Capture the cell that displays the provided text and extract its [X, Y] central coordinate. 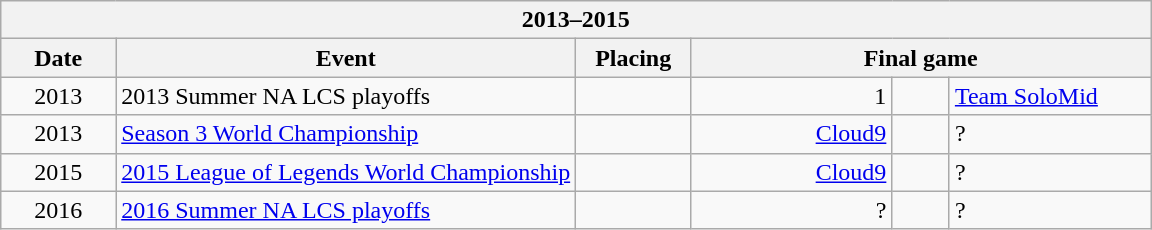
Date [58, 58]
Final game [921, 58]
2015 League of Legends World Championship [346, 172]
Season 3 World Championship [346, 134]
1 [792, 96]
Placing [634, 58]
Event [346, 58]
Team SoloMid [1050, 96]
2013–2015 [576, 20]
2013 Summer NA LCS playoffs [346, 96]
2015 [58, 172]
2016 Summer NA LCS playoffs [346, 210]
2016 [58, 210]
